Extract the (X, Y) coordinate from the center of the cell holding the provided text.  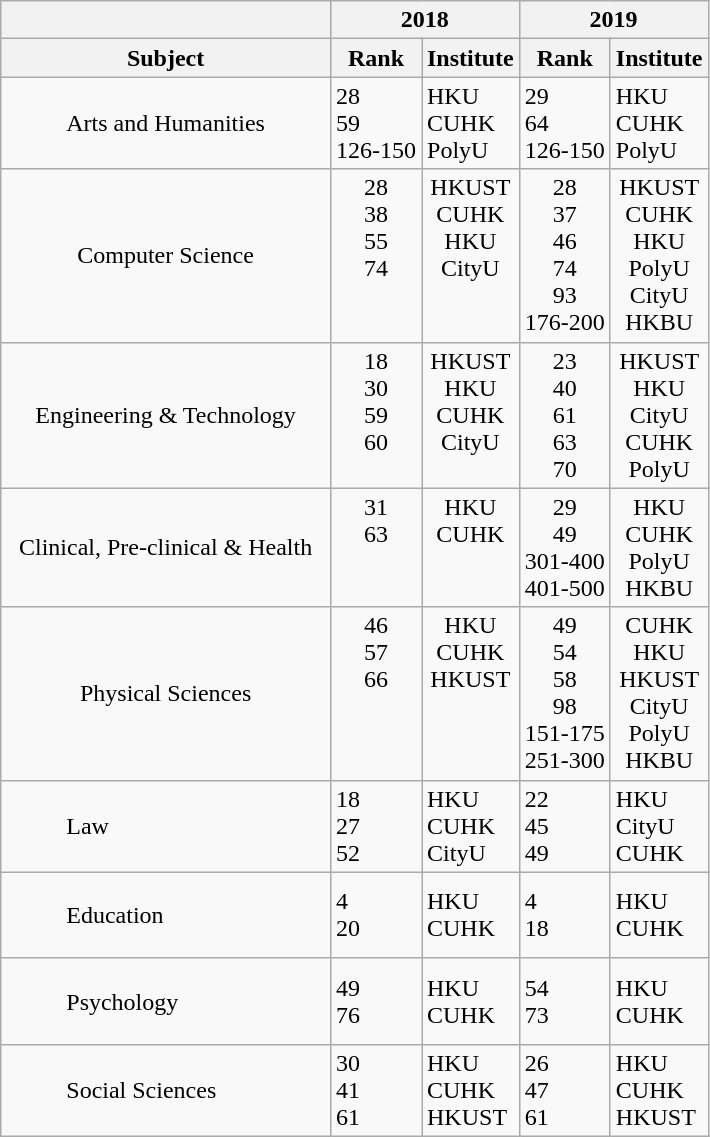
Education (166, 915)
304161 (376, 1090)
2018 (424, 20)
182752 (376, 826)
HKUCityUCUHK (659, 826)
HKUCUHKCityU (471, 826)
264761 (564, 1090)
2964126-150 (564, 123)
2019 (614, 20)
HKU CUHK PolyU HKBU (659, 548)
Engineering & Technology (166, 415)
3163 (376, 548)
Arts and Humanities (166, 123)
Clinical, Pre-clinical & Health (166, 548)
Psychology (166, 1001)
49 54 58 98 151-175 251-300 (564, 694)
224549 (564, 826)
HKUSTHKUCityUCUHKPolyU (659, 415)
HKUSTCUHKHKUPolyUCityUHKBU (659, 256)
2859126-150 (376, 123)
29 49 301-400 401-500 (564, 548)
418 (564, 915)
Law (166, 826)
Physical Sciences (166, 694)
4976 (376, 1001)
18305960 (376, 415)
Subject (166, 58)
CUHK HKU HKUST CityU PolyU HKBU (659, 694)
HKUSTHKUCUHKCityU (471, 415)
28385574 (376, 256)
2340616370 (564, 415)
HKUSTCUHKHKUCityU (471, 256)
5473 (564, 1001)
420 (376, 915)
Social Sciences (166, 1090)
Computer Science (166, 256)
2837467493176-200 (564, 256)
465766 (376, 694)
